Find where the given text appears and provide that cell's center as [X, Y] coordinate. 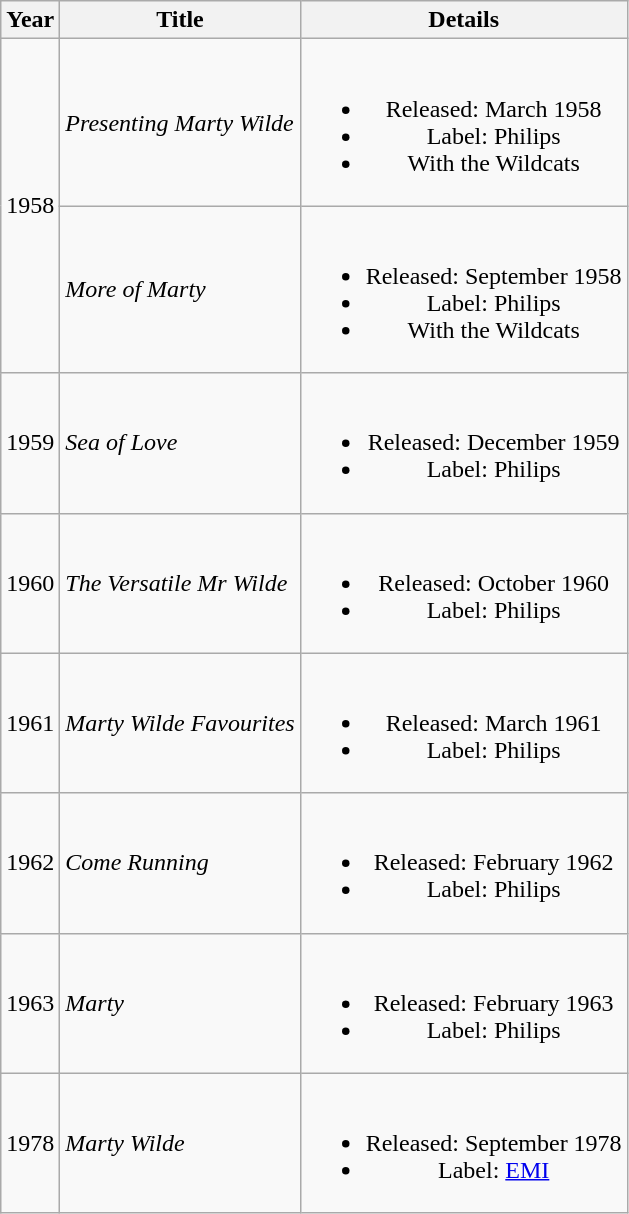
Released: September 1958Label: PhilipsWith the Wildcats [464, 290]
1978 [30, 1143]
Year [30, 20]
Marty Wilde [180, 1143]
Presenting Marty Wilde [180, 122]
1958 [30, 206]
Title [180, 20]
Released: March 1961Label: Philips [464, 723]
1961 [30, 723]
Released: February 1962Label: Philips [464, 863]
Details [464, 20]
Marty [180, 1003]
The Versatile Mr Wilde [180, 583]
Released: March 1958Label: PhilipsWith the Wildcats [464, 122]
Released: February 1963Label: Philips [464, 1003]
More of Marty [180, 290]
Released: December 1959Label: Philips [464, 443]
1963 [30, 1003]
Released: September 1978Label: EMI [464, 1143]
1959 [30, 443]
Come Running [180, 863]
Marty Wilde Favourites [180, 723]
Released: October 1960Label: Philips [464, 583]
Sea of Love [180, 443]
1962 [30, 863]
1960 [30, 583]
